Search for the cell housing the specified text and yield its [X, Y] center coordinate. 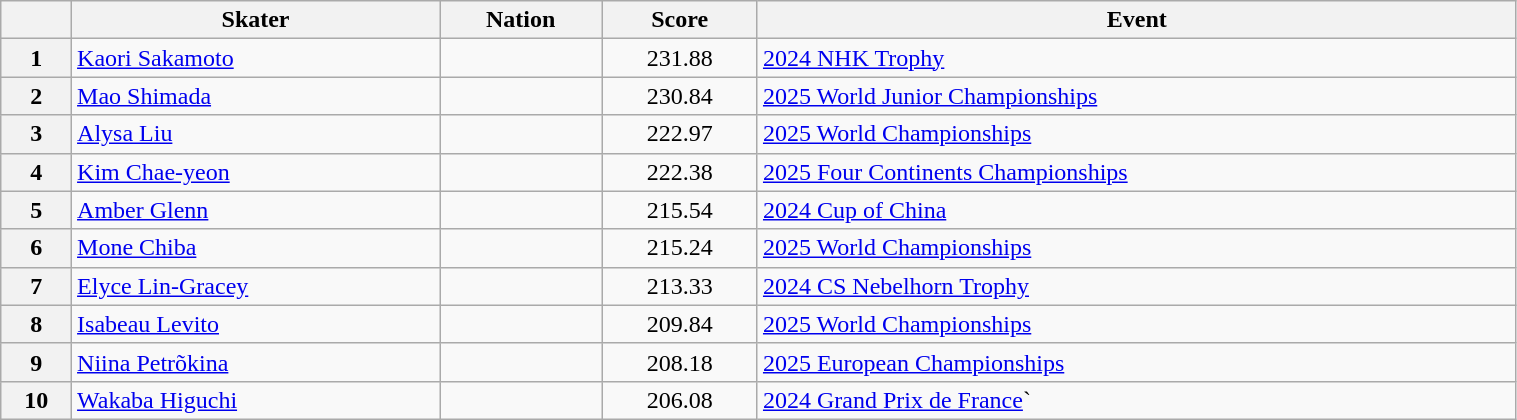
Nation [521, 20]
215.54 [680, 210]
2024 Grand Prix de France` [1136, 400]
Alysa Liu [256, 134]
7 [36, 286]
2024 Cup of China [1136, 210]
206.08 [680, 400]
Wakaba Higuchi [256, 400]
Score [680, 20]
215.24 [680, 248]
213.33 [680, 286]
1 [36, 58]
4 [36, 172]
208.18 [680, 362]
8 [36, 324]
2025 European Championships [1136, 362]
2024 CS Nebelhorn Trophy [1136, 286]
Mao Shimada [256, 96]
Kaori Sakamoto [256, 58]
Elyce Lin-Gracey [256, 286]
Mone Chiba [256, 248]
222.97 [680, 134]
2025 World Junior Championships [1136, 96]
Kim Chae-yeon [256, 172]
209.84 [680, 324]
2024 NHK Trophy [1136, 58]
Skater [256, 20]
Event [1136, 20]
2025 Four Continents Championships [1136, 172]
9 [36, 362]
Amber Glenn [256, 210]
230.84 [680, 96]
3 [36, 134]
Niina Petrõkina [256, 362]
10 [36, 400]
231.88 [680, 58]
6 [36, 248]
Isabeau Levito [256, 324]
222.38 [680, 172]
2 [36, 96]
5 [36, 210]
